Detect which cell encompasses the target text, then output its (X, Y) center coordinate. 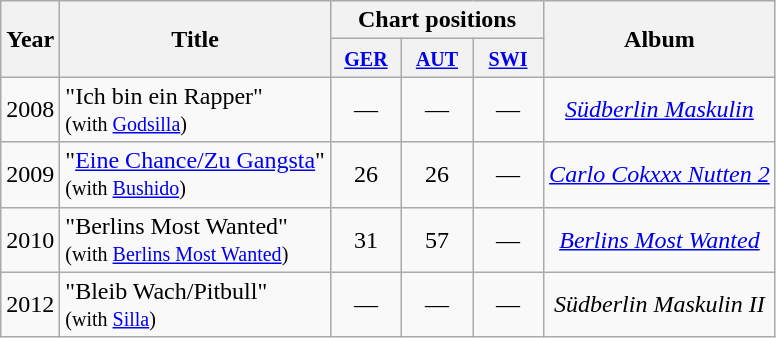
Südberlin Maskulin (660, 110)
2009 (30, 174)
Album (660, 39)
31 (366, 240)
"Ich bin ein Rapper"(with Godsilla) (196, 110)
57 (436, 240)
Year (30, 39)
2012 (30, 304)
Berlins Most Wanted (660, 240)
"Berlins Most Wanted"(with Berlins Most Wanted) (196, 240)
GER (366, 58)
"Eine Chance/Zu Gangsta"(with Bushido) (196, 174)
AUT (436, 58)
SWI (508, 58)
Carlo Cokxxx Nutten 2 (660, 174)
Südberlin Maskulin II (660, 304)
Chart positions (436, 20)
"Bleib Wach/Pitbull"(with Silla) (196, 304)
2010 (30, 240)
2008 (30, 110)
Title (196, 39)
